Identify which cell holds the provided text, then report its (X, Y) central coordinate. 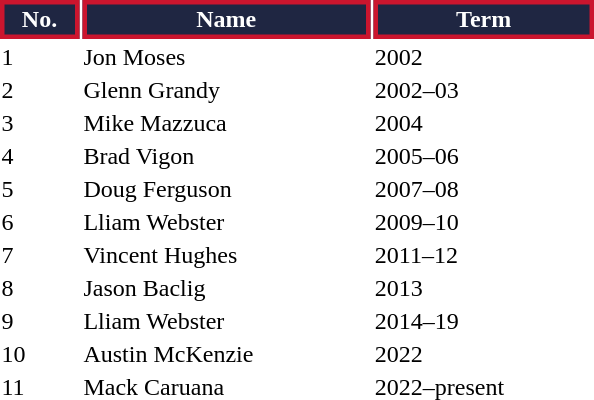
2002 (484, 57)
Jason Baclig (226, 288)
1 (40, 57)
2022 (484, 354)
5 (40, 189)
2004 (484, 123)
Austin McKenzie (226, 354)
10 (40, 354)
3 (40, 123)
Mike Mazzuca (226, 123)
6 (40, 222)
2009–10 (484, 222)
2002–03 (484, 90)
7 (40, 255)
2014–19 (484, 321)
Term (484, 20)
No. (40, 20)
9 (40, 321)
2005–06 (484, 156)
2 (40, 90)
2007–08 (484, 189)
2011–12 (484, 255)
4 (40, 156)
8 (40, 288)
Name (226, 20)
Glenn Grandy (226, 90)
Doug Ferguson (226, 189)
Jon Moses (226, 57)
Vincent Hughes (226, 255)
Brad Vigon (226, 156)
2013 (484, 288)
